For the text-containing cell, return its midpoint in [x, y] coordinate format. 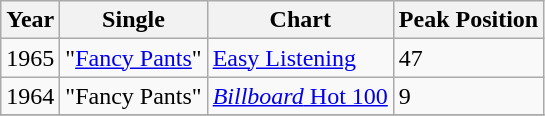
1965 [30, 58]
Easy Listening [300, 58]
Chart [300, 20]
9 [468, 96]
1964 [30, 96]
Year [30, 20]
Peak Position [468, 20]
Billboard Hot 100 [300, 96]
Single [134, 20]
47 [468, 58]
